Determine the [X, Y] coordinate at the center of the cell enclosing the given text.  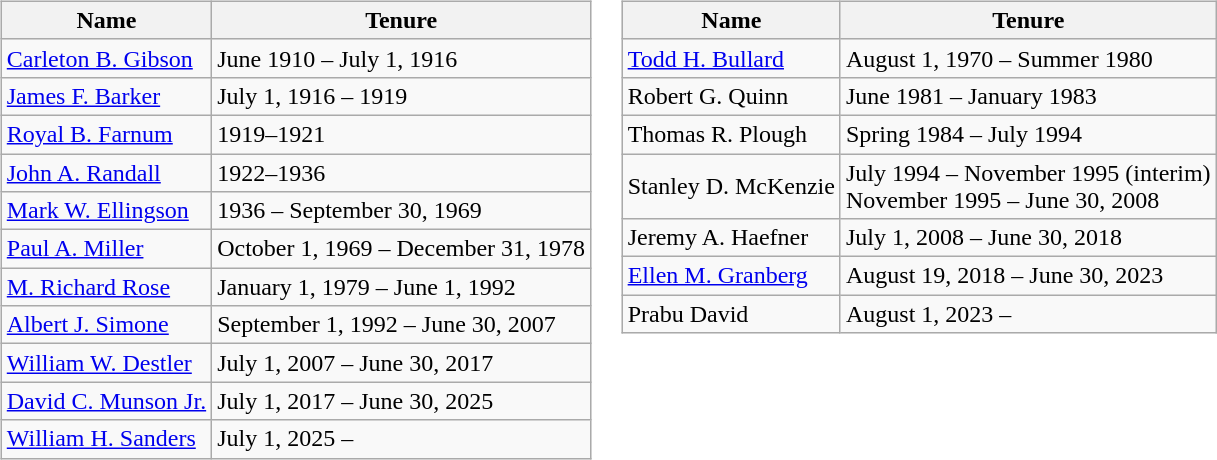
Albert J. Simone [106, 325]
September 1, 1992 – June 30, 2007 [402, 325]
June 1910 – July 1, 1916 [402, 58]
July 1, 2025 – [402, 439]
M. Richard Rose [106, 287]
July 1, 2008 – June 30, 2018 [1028, 238]
Ellen M. Granberg [731, 276]
1919–1921 [402, 134]
David C. Munson Jr. [106, 401]
Royal B. Farnum [106, 134]
William H. Sanders [106, 439]
July 1, 1916 – 1919 [402, 96]
Paul A. Miller [106, 249]
June 1981 – January 1983 [1028, 96]
August 1, 2023 – [1028, 314]
Carleton B. Gibson [106, 58]
July 1, 2007 – June 30, 2017 [402, 363]
October 1, 1969 – December 31, 1978 [402, 249]
John A. Randall [106, 173]
July 1, 2017 – June 30, 2025 [402, 401]
Mark W. Ellingson [106, 211]
1922–1936 [402, 173]
Prabu David [731, 314]
July 1994 – November 1995 (interim)November 1995 – June 30, 2008 [1028, 186]
August 19, 2018 – June 30, 2023 [1028, 276]
January 1, 1979 – June 1, 1992 [402, 287]
Robert G. Quinn [731, 96]
Todd H. Bullard [731, 58]
August 1, 1970 – Summer 1980 [1028, 58]
James F. Barker [106, 96]
William W. Destler [106, 363]
Spring 1984 – July 1994 [1028, 134]
Jeremy A. Haefner [731, 238]
1936 – September 30, 1969 [402, 211]
Stanley D. McKenzie [731, 186]
Thomas R. Plough [731, 134]
